Detect which cell encompasses the target text, then output its (x, y) center coordinate. 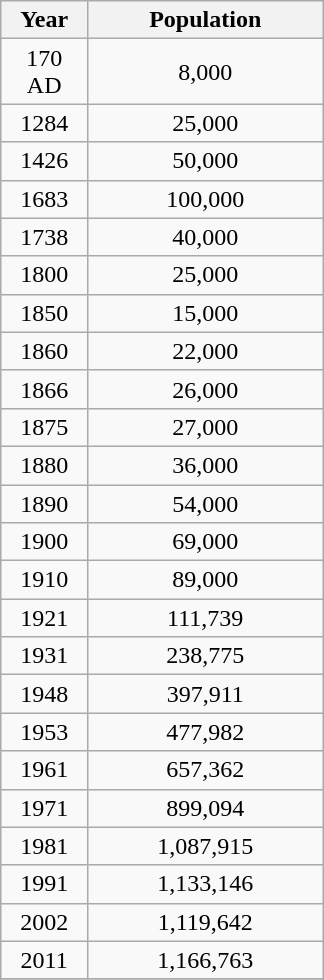
22,000 (205, 351)
50,000 (205, 161)
1948 (44, 694)
1991 (44, 884)
1,133,146 (205, 884)
1284 (44, 123)
1890 (44, 503)
111,739 (205, 618)
Year (44, 20)
40,000 (205, 237)
1971 (44, 808)
1953 (44, 732)
1981 (44, 846)
1,166,763 (205, 960)
1875 (44, 427)
1931 (44, 656)
2011 (44, 960)
Population (205, 20)
100,000 (205, 199)
1961 (44, 770)
1850 (44, 313)
899,094 (205, 808)
26,000 (205, 389)
15,000 (205, 313)
1,087,915 (205, 846)
1880 (44, 465)
397,911 (205, 694)
69,000 (205, 542)
238,775 (205, 656)
657,362 (205, 770)
170 AD (44, 72)
1860 (44, 351)
1683 (44, 199)
1738 (44, 237)
1921 (44, 618)
89,000 (205, 580)
1426 (44, 161)
1900 (44, 542)
477,982 (205, 732)
8,000 (205, 72)
2002 (44, 922)
1910 (44, 580)
1866 (44, 389)
54,000 (205, 503)
1,119,642 (205, 922)
1800 (44, 275)
27,000 (205, 427)
36,000 (205, 465)
